Output the (X, Y) coordinate of the center of the cell containing the given text.  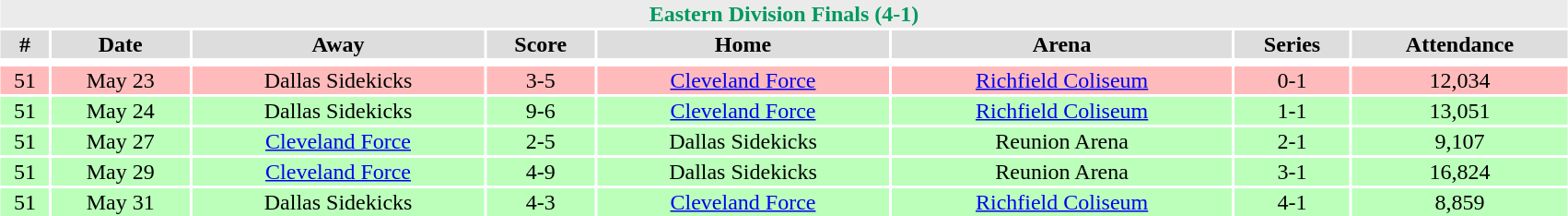
May 24 (120, 111)
May 23 (120, 80)
2-1 (1292, 141)
9-6 (541, 111)
Date (120, 44)
Eastern Division Finals (4-1) (784, 14)
Score (541, 44)
Home (743, 44)
12,034 (1459, 80)
May 29 (120, 172)
0-1 (1292, 80)
3-1 (1292, 172)
3-5 (541, 80)
1-1 (1292, 111)
Attendance (1459, 44)
4-3 (541, 202)
9,107 (1459, 141)
8,859 (1459, 202)
16,824 (1459, 172)
4-9 (541, 172)
Away (337, 44)
May 31 (120, 202)
Arena (1061, 44)
4-1 (1292, 202)
Series (1292, 44)
2-5 (541, 141)
13,051 (1459, 111)
# (25, 44)
May 27 (120, 141)
